Return [X, Y] of the center of cell containing provided text 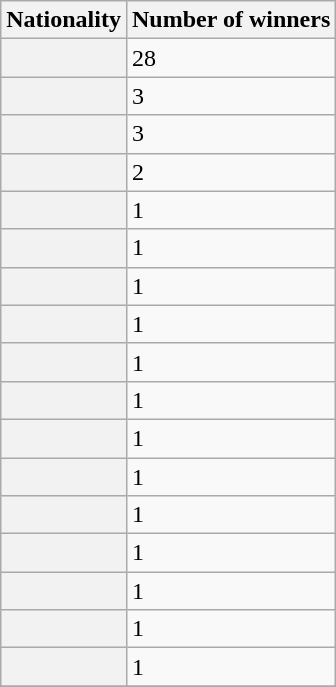
Number of winners [230, 20]
2 [230, 172]
28 [230, 58]
Nationality [64, 20]
